Locate the cell with the specified text and output its (x, y) center coordinate. 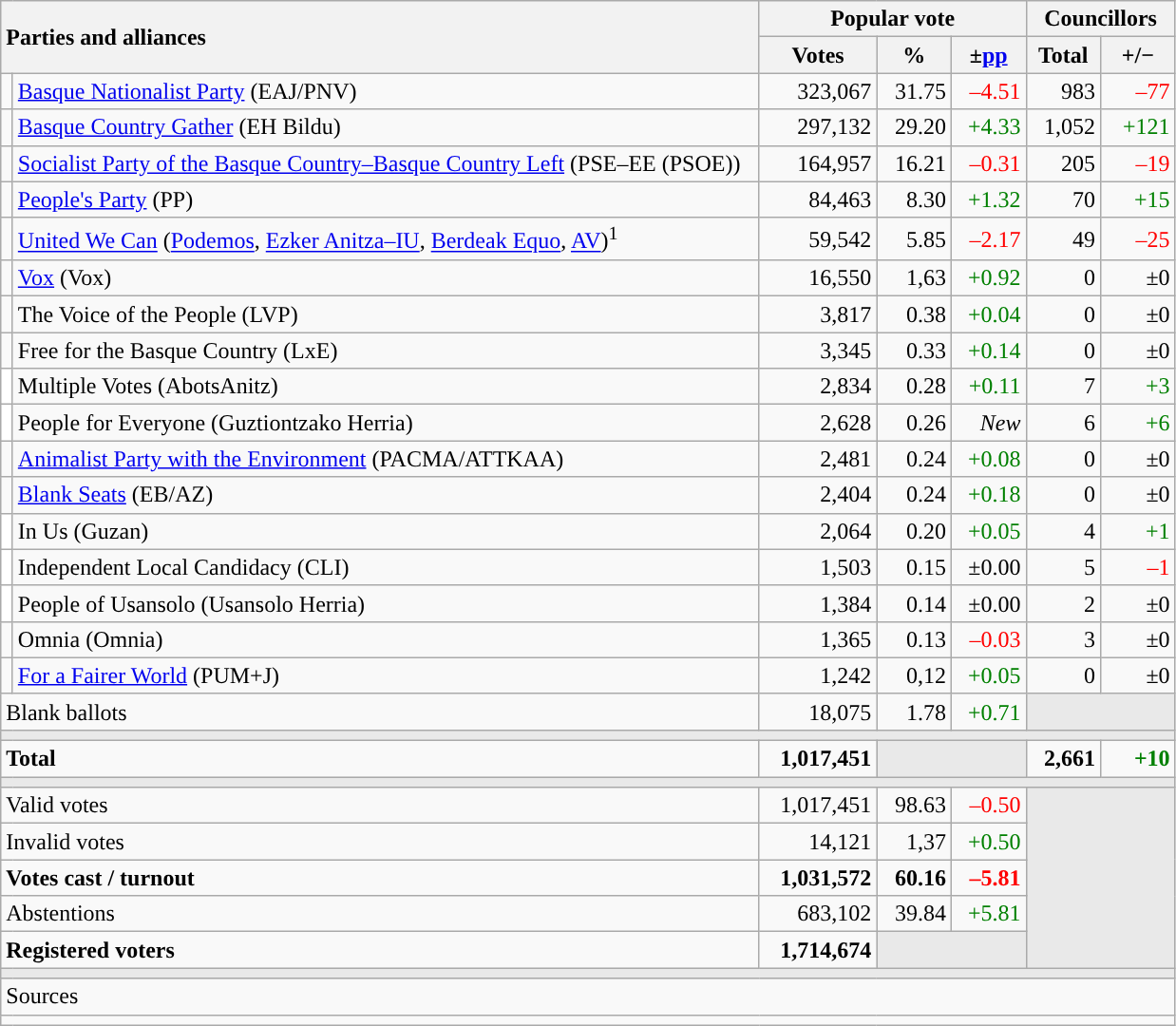
Vox (Vox) (386, 278)
1,052 (1064, 127)
Socialist Party of the Basque Country–Basque Country Left (PSE–EE (PSOE)) (386, 163)
–5.81 (988, 878)
0.33 (914, 351)
1,503 (818, 567)
+0.92 (988, 278)
323,067 (818, 91)
683,102 (818, 914)
2,481 (818, 459)
3 (1064, 639)
Basque Nationalist Party (EAJ/PNV) (386, 91)
2,404 (818, 495)
Omnia (Omnia) (386, 639)
164,957 (818, 163)
39.84 (914, 914)
5.85 (914, 239)
0,12 (914, 675)
3,345 (818, 351)
+10 (1138, 759)
49 (1064, 239)
1,714,674 (818, 950)
5 (1064, 567)
Popular vote (893, 19)
Free for the Basque Country (LxE) (386, 351)
16,550 (818, 278)
+5.81 (988, 914)
983 (1064, 91)
+0.04 (988, 314)
United We Can (Podemos, Ezker Anitza–IU, Berdeak Equo, AV)1 (386, 239)
+0.50 (988, 842)
+1.32 (988, 199)
–0.31 (988, 163)
The Voice of the People (LVP) (386, 314)
+0.11 (988, 387)
+/− (1138, 55)
New (988, 423)
1,384 (818, 603)
8.30 (914, 199)
+0.18 (988, 495)
Blank Seats (EB/AZ) (386, 495)
–25 (1138, 239)
4 (1064, 531)
–0.03 (988, 639)
In Us (Guzan) (386, 531)
3,817 (818, 314)
98.63 (914, 806)
Votes cast / turnout (380, 878)
People of Usansolo (Usansolo Herria) (386, 603)
Animalist Party with the Environment (PACMA/ATTKAA) (386, 459)
1,63 (914, 278)
0.38 (914, 314)
0.13 (914, 639)
1,365 (818, 639)
205 (1064, 163)
60.16 (914, 878)
0.28 (914, 387)
Independent Local Candidacy (CLI) (386, 567)
% (914, 55)
29.20 (914, 127)
18,075 (818, 712)
People for Everyone (Guztiontzako Herria) (386, 423)
7 (1064, 387)
–77 (1138, 91)
1,031,572 (818, 878)
±pp (988, 55)
For a Fairer World (PUM+J) (386, 675)
Multiple Votes (AbotsAnitz) (386, 387)
–2.17 (988, 239)
2,834 (818, 387)
+15 (1138, 199)
–4.51 (988, 91)
6 (1064, 423)
+4.33 (988, 127)
+6 (1138, 423)
+121 (1138, 127)
2,661 (1064, 759)
0.15 (914, 567)
Abstentions (380, 914)
1,242 (818, 675)
–1 (1138, 567)
1.78 (914, 712)
Sources (588, 997)
297,132 (818, 127)
+1 (1138, 531)
16.21 (914, 163)
Invalid votes (380, 842)
Basque Country Gather (EH Bildu) (386, 127)
Blank ballots (380, 712)
+3 (1138, 387)
14,121 (818, 842)
0.14 (914, 603)
0.20 (914, 531)
–0.50 (988, 806)
0.26 (914, 423)
People's Party (PP) (386, 199)
2,064 (818, 531)
70 (1064, 199)
+0.08 (988, 459)
Registered voters (380, 950)
+0.14 (988, 351)
31.75 (914, 91)
84,463 (818, 199)
Votes (818, 55)
1,37 (914, 842)
2,628 (818, 423)
2 (1064, 603)
Valid votes (380, 806)
Parties and alliances (380, 37)
–19 (1138, 163)
59,542 (818, 239)
+0.71 (988, 712)
Councillors (1100, 19)
